Output the (X, Y) coordinate of the center of the cell containing the given text.  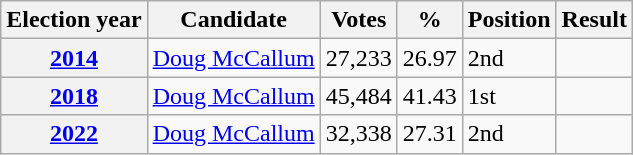
Position (509, 20)
41.43 (430, 96)
32,338 (358, 134)
% (430, 20)
27.31 (430, 134)
26.97 (430, 58)
45,484 (358, 96)
27,233 (358, 58)
2018 (74, 96)
Candidate (234, 20)
2014 (74, 58)
Election year (74, 20)
2022 (74, 134)
Votes (358, 20)
1st (509, 96)
Result (594, 20)
